Scan for the cell matching the given text and deliver its [x, y] coordinate at center. 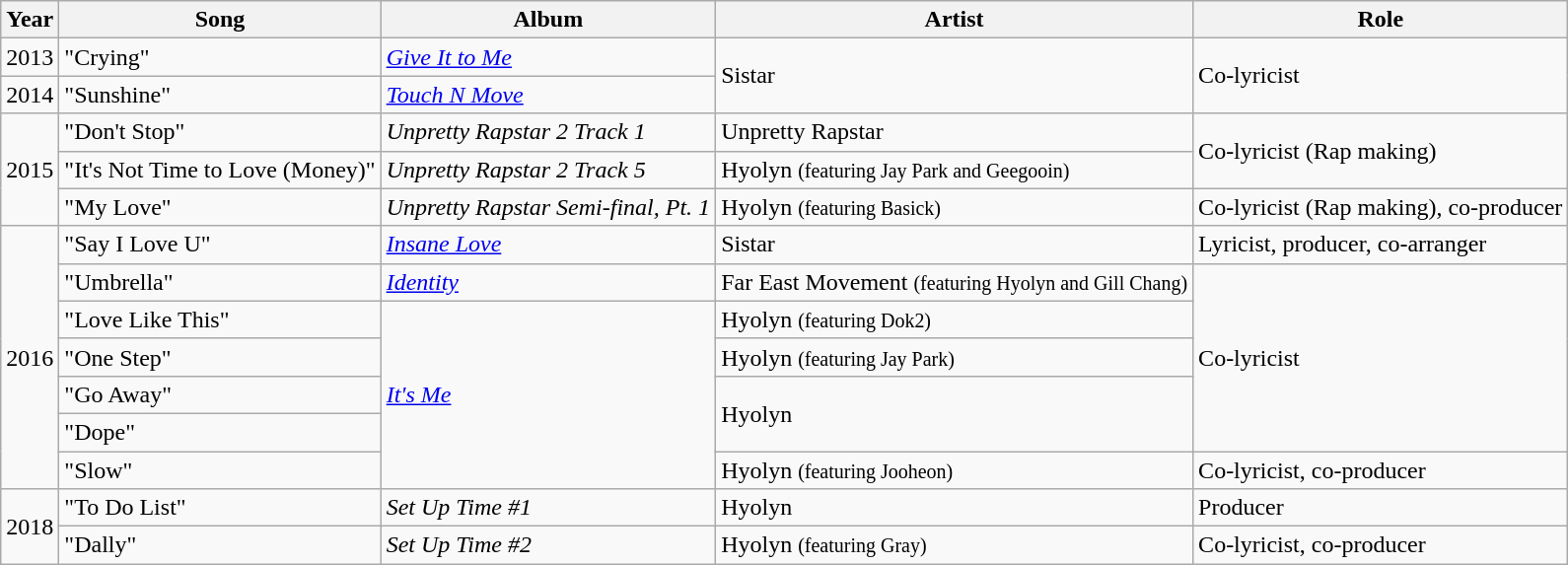
"Sunshine" [220, 95]
Touch N Move [548, 95]
Identity [548, 282]
Role [1381, 20]
2015 [30, 170]
Give It to Me [548, 57]
Album [548, 20]
2013 [30, 57]
Hyolyn (featuring Jooheon) [955, 470]
Song [220, 20]
Unpretty Rapstar 2 Track 1 [548, 132]
Artist [955, 20]
2014 [30, 95]
"My Love" [220, 207]
2018 [30, 527]
"Umbrella" [220, 282]
Co-lyricist (Rap making) [1381, 151]
Set Up Time #2 [548, 545]
Co-lyricist (Rap making), co-producer [1381, 207]
Far East Movement (featuring Hyolyn and Gill Chang) [955, 282]
"Slow" [220, 470]
Lyricist, producer, co-arranger [1381, 245]
Insane Love [548, 245]
Hyolyn (featuring Dok2) [955, 319]
Hyolyn (featuring Jay Park and Geegooin) [955, 170]
Year [30, 20]
Unpretty Rapstar [955, 132]
"Dally" [220, 545]
Unpretty Rapstar Semi-final, Pt. 1 [548, 207]
Hyolyn (featuring Basick) [955, 207]
"One Step" [220, 357]
"Say I Love U" [220, 245]
Hyolyn (featuring Gray) [955, 545]
"It's Not Time to Love (Money)" [220, 170]
"Love Like This" [220, 319]
It's Me [548, 394]
Set Up Time #1 [548, 508]
"To Do List" [220, 508]
Producer [1381, 508]
2016 [30, 357]
Hyolyn (featuring Jay Park) [955, 357]
"Don't Stop" [220, 132]
Unpretty Rapstar 2 Track 5 [548, 170]
"Crying" [220, 57]
"Dope" [220, 432]
"Go Away" [220, 394]
